From the cell containing the given text, extract its center point as (X, Y) coordinate. 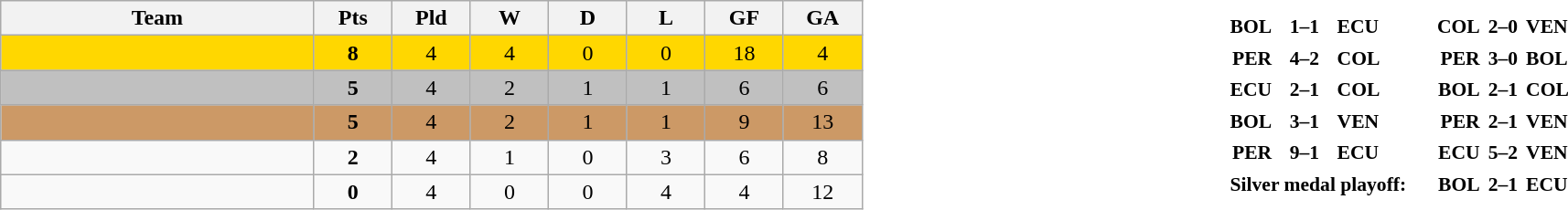
GF (745, 18)
9 (745, 122)
18 (745, 53)
3–0 (1503, 58)
2–0 (1503, 26)
13 (822, 122)
L (666, 18)
VEN (1372, 121)
1–1 (1305, 26)
Pts (353, 18)
D (588, 18)
9–1 (1305, 152)
3–1 (1305, 121)
GA (822, 18)
3 (666, 157)
Pld (432, 18)
W (510, 18)
Team (157, 18)
5–2 (1503, 152)
Silver medal playoff: (1306, 184)
4–2 (1305, 58)
12 (822, 192)
